Extract the (x, y) coordinate from the center of the cell holding the provided text.  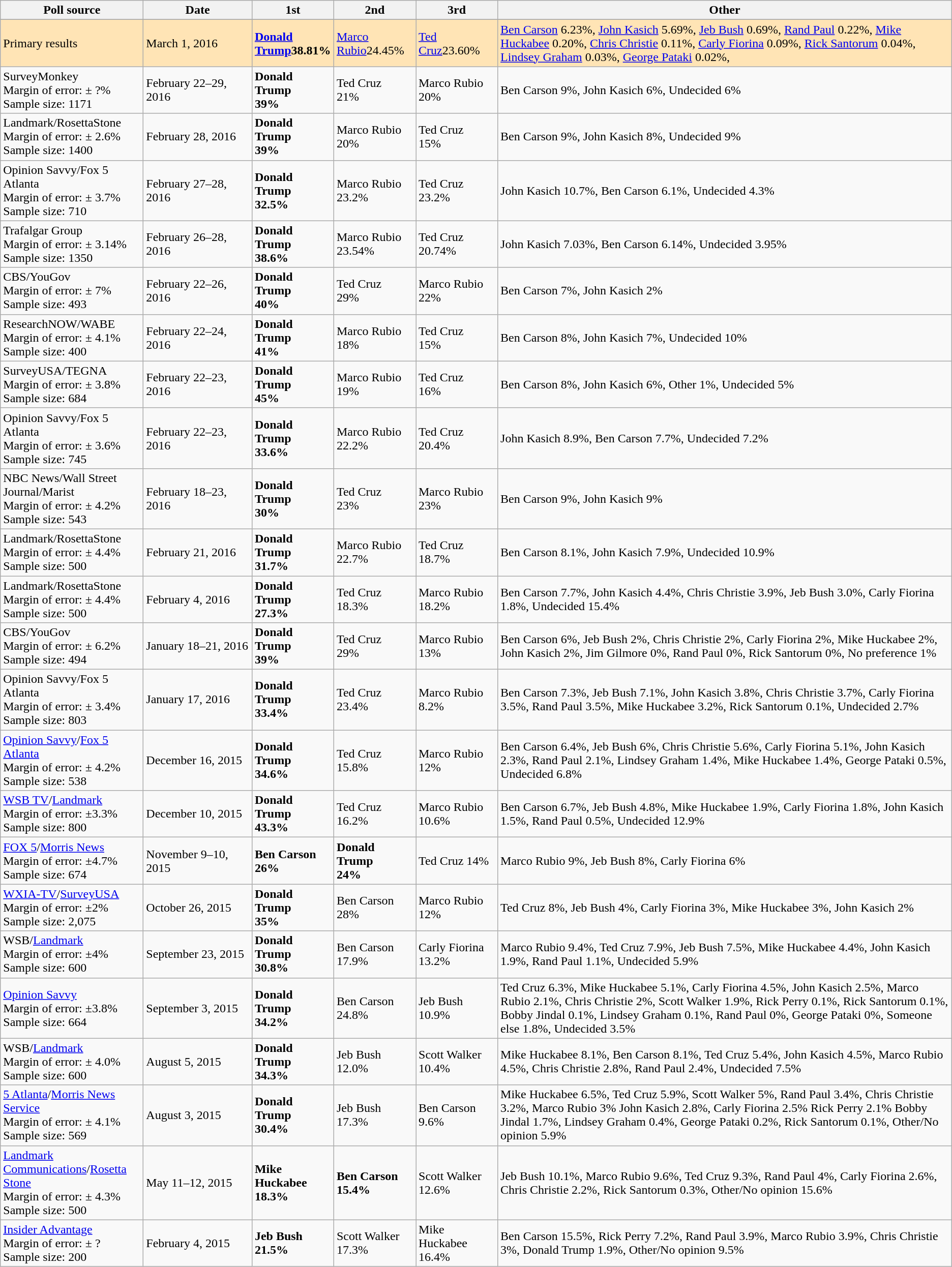
December 10, 2015 (198, 814)
Ted Cruz 15.8% (374, 761)
Donald Trump31.7% (293, 552)
Insider AdvantageMargin of error: ± ?Sample size: 200 (72, 1243)
Donald Trump41% (293, 338)
February 4, 2016 (198, 599)
Ted Cruz18.3% (374, 599)
February 22–29, 2016 (198, 90)
Ben Carson 8%, John Kasich 7%, Undecided 10% (725, 338)
Ben Carson 8%, John Kasich 6%, Other 1%, Undecided 5% (725, 384)
Ben Carson 7%, John Kasich 2% (725, 291)
Marco Rubio19% (374, 384)
Jeb Bush12.0% (374, 1062)
February 18–23, 2016 (198, 498)
Ted Cruz 8%, Jeb Bush 4%, Carly Fiorina 3%, Mike Huckabee 3%, John Kasich 2% (725, 908)
Donald Trump38.81% (293, 43)
Ben Carson 9%, John Kasich 8%, Undecided 9% (725, 137)
Ben Carson9.6% (457, 1115)
Ted Cruz23.2% (457, 190)
Primary results (72, 43)
Donald Trump32.5% (293, 190)
Ben Carson26% (293, 861)
October 26, 2015 (198, 908)
Ted Cruz21% (374, 90)
Donald Trump27.3% (293, 599)
February 22–26, 2016 (198, 291)
Ted Cruz23% (374, 498)
John Kasich 7.03%, Ben Carson 6.14%, Undecided 3.95% (725, 244)
Ben Carson 9%, John Kasich 6%, Undecided 6% (725, 90)
CBS/YouGovMargin of error: ± 6.2%Sample size: 494 (72, 646)
Donald Trump38.6% (293, 244)
Scott Walker12.6% (457, 1183)
Ben Carson 8.1%, John Kasich 7.9%, Undecided 10.9% (725, 552)
Marco Rubio23.2% (374, 190)
John Kasich 8.9%, Ben Carson 7.7%, Undecided 7.2% (725, 438)
Donald Trump35% (293, 908)
November 9–10, 2015 (198, 861)
WSB TV/LandmarkMargin of error: ±3.3%Sample size: 800 (72, 814)
Marco Rubio22.2% (374, 438)
January 17, 2016 (198, 700)
Opinion Savvy/Fox 5 AtlantaMargin of error: ± 4.2%Sample size: 538 (72, 761)
Other (725, 10)
March 1, 2016 (198, 43)
WSB/LandmarkMargin of error: ±4%Sample size: 600 (72, 954)
SurveyMonkeyMargin of error: ± ?% Sample size: 1171 (72, 90)
Donald Trump43.3% (293, 814)
Ted Cruz 14% (457, 861)
Marco Rubio 9%, Jeb Bush 8%, Carly Fiorina 6% (725, 861)
Marco Rubio13% (457, 646)
Opinion Savvy/Fox 5 AtlantaMargin of error: ± 3.7% Sample size: 710 (72, 190)
Donald Trump45% (293, 384)
Marco Rubio8.2% (457, 700)
Ted Cruz18.7% (457, 552)
Mike Huckabee 8.1%, Ben Carson 8.1%, Ted Cruz 5.4%, John Kasich 4.5%, Marco Rubio 4.5%, Chris Christie 2.8%, Rand Paul 2.4%, Undecided 7.5% (725, 1062)
Donald Trump30.8% (293, 954)
Ted Cruz20.4% (457, 438)
Marco Rubio18% (374, 338)
Marco Rubio23% (457, 498)
Marco Rubio24.45% (374, 43)
Donald Trump34.2% (293, 1008)
Date (198, 10)
Carly Fiorina 13.2% (457, 954)
January 18–21, 2016 (198, 646)
Ted Cruz 16.2% (374, 814)
WXIA-TV/SurveyUSAMargin of error: ±2%Sample size: 2,075 (72, 908)
Marco Rubio18.2% (457, 599)
Donald Trump34.6% (293, 761)
Opinion Savvy/Fox 5 AtlantaMargin of error: ± 3.4% Sample size: 803 (72, 700)
Donald Trump30% (293, 498)
February 26–28, 2016 (198, 244)
2nd (374, 10)
Opinion Savvy/Fox 5 AtlantaMargin of error: ± 3.6% Sample size: 745 (72, 438)
Donald Trump33.6% (293, 438)
Ted Cruz20.74% (457, 244)
Donald Trump24% (374, 861)
5 Atlanta/Morris News ServiceMargin of error: ± 4.1%Sample size: 569 (72, 1115)
Ben Carson15.4% (374, 1183)
Ben Carson 6.7%, Jeb Bush 4.8%, Mike Huckabee 1.9%, Carly Fiorina 1.8%, John Kasich 1.5%, Rand Paul 0.5%, Undecided 12.9% (725, 814)
Scott Walker10.4% (457, 1062)
Marco Rubio23.54% (374, 244)
February 22–24, 2016 (198, 338)
Donald Trump30.4% (293, 1115)
WSB/LandmarkMargin of error: ± 4.0%Sample size: 600 (72, 1062)
Ted Cruz23.4% (374, 700)
August 5, 2015 (198, 1062)
Landmark/RosettaStoneMargin of error: ± 2.6%Sample size: 1400 (72, 137)
Marco Rubio22.7% (374, 552)
Jeb Bush10.9% (457, 1008)
SurveyUSA/TEGNAMargin of error: ± 3.8% Sample size: 684 (72, 384)
February 28, 2016 (198, 137)
May 11–12, 2015 (198, 1183)
Scott Walker17.3% (374, 1243)
3rd (457, 10)
NBC News/Wall StreetJournal/MaristMargin of error: ± 4.2%Sample size: 543 (72, 498)
Ben Carson 7.7%, John Kasich 4.4%, Chris Christie 3.9%, Jeb Bush 3.0%, Carly Fiorina 1.8%, Undecided 15.4% (725, 599)
John Kasich 10.7%, Ben Carson 6.1%, Undecided 4.3% (725, 190)
Mike Huckabee16.4% (457, 1243)
September 3, 2015 (198, 1008)
September 23, 2015 (198, 954)
August 3, 2015 (198, 1115)
Donald Trump33.4% (293, 700)
Jeb Bush21.5% (293, 1243)
February 4, 2015 (198, 1243)
Donald Trump34.3% (293, 1062)
Ted Cruz16% (457, 384)
CBS/YouGovMargin of error: ± 7% Sample size: 493 (72, 291)
February 21, 2016 (198, 552)
Opinion SavvyMargin of error: ±3.8%Sample size: 664 (72, 1008)
FOX 5/Morris NewsMargin of error: ±4.7%Sample size: 674 (72, 861)
Ben Carson 15.5%, Rick Perry 7.2%, Rand Paul 3.9%, Marco Rubio 3.9%, Chris Christie 3%, Donald Trump 1.9%, Other/No opinion 9.5% (725, 1243)
Ben Carson 9%, John Kasich 9% (725, 498)
Poll source (72, 10)
December 16, 2015 (198, 761)
Ted Cruz23.60% (457, 43)
February 27–28, 2016 (198, 190)
Trafalgar GroupMargin of error: ± 3.14% Sample size: 1350 (72, 244)
Mike Huckabee18.3% (293, 1183)
Ben Carson17.9% (374, 954)
Donald Trump40% (293, 291)
Ben Carson24.8% (374, 1008)
Jeb Bush 10.1%, Marco Rubio 9.6%, Ted Cruz 9.3%, Rand Paul 4%, Carly Fiorina 2.6%, Chris Christie 2.2%, Rick Santorum 0.3%, Other/No opinion 15.6% (725, 1183)
Marco Rubio 9.4%, Ted Cruz 7.9%, Jeb Bush 7.5%, Mike Huckabee 4.4%, John Kasich 1.9%, Rand Paul 1.1%, Undecided 5.9% (725, 954)
Jeb Bush17.3% (374, 1115)
Marco Rubio22% (457, 291)
Landmark Communications/Rosetta StoneMargin of error: ± 4.3%Sample size: 500 (72, 1183)
Ben Carson28% (374, 908)
Marco Rubio 10.6% (457, 814)
ResearchNOW/WABEMargin of error: ± 4.1% Sample size: 400 (72, 338)
1st (293, 10)
